From the cell containing the given text, extract its center point as [x, y] coordinate. 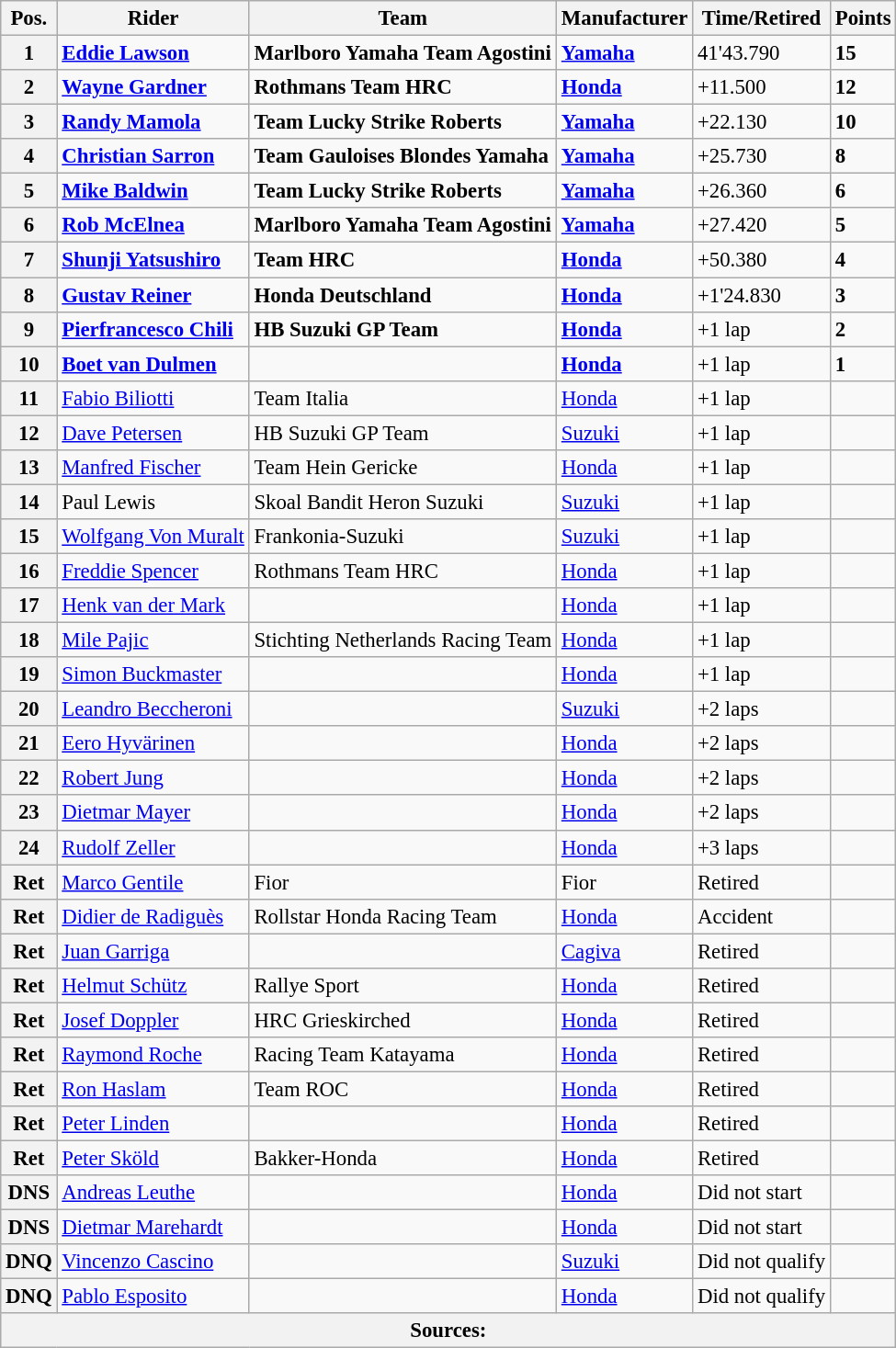
7 [29, 260]
Wolfgang Von Muralt [153, 537]
Eddie Lawson [153, 53]
Randy Mamola [153, 122]
Rudolf Zeller [153, 847]
+11.500 [762, 87]
Team Gauloises Blondes Yamaha [403, 156]
+3 laps [762, 847]
Juan Garriga [153, 951]
Henk van der Mark [153, 606]
Rob McElnea [153, 225]
+27.420 [762, 225]
13 [29, 468]
+25.730 [762, 156]
Cagiva [625, 951]
Rider [153, 18]
Raymond Roche [153, 1055]
Andreas Leuthe [153, 1193]
Team Hein Gericke [403, 468]
Stichting Netherlands Racing Team [403, 640]
9 [29, 329]
Didier de Radiguès [153, 916]
Dave Petersen [153, 433]
Frankonia-Suzuki [403, 537]
Eero Hyvärinen [153, 743]
Josef Doppler [153, 1020]
Shunji Yatsushiro [153, 260]
19 [29, 674]
Dietmar Mayer [153, 813]
+50.380 [762, 260]
Mike Baldwin [153, 191]
HRC Grieskirched [403, 1020]
23 [29, 813]
16 [29, 571]
Mile Pajic [153, 640]
18 [29, 640]
14 [29, 502]
Paul Lewis [153, 502]
Honda Deutschland [403, 295]
Accident [762, 916]
Skoal Bandit Heron Suzuki [403, 502]
Robert Jung [153, 778]
Manfred Fischer [153, 468]
+26.360 [762, 191]
Points [862, 18]
Team [403, 18]
Rallye Sport [403, 986]
Fabio Biliotti [153, 398]
Pablo Esposito [153, 1297]
Team HRC [403, 260]
Pos. [29, 18]
Manufacturer [625, 18]
Pierfrancesco Chili [153, 329]
+1'24.830 [762, 295]
20 [29, 709]
Team ROC [403, 1089]
Boet van Dulmen [153, 364]
Ron Haslam [153, 1089]
Racing Team Katayama [403, 1055]
Peter Linden [153, 1124]
Simon Buckmaster [153, 674]
21 [29, 743]
Christian Sarron [153, 156]
Vincenzo Cascino [153, 1262]
+22.130 [762, 122]
41'43.790 [762, 53]
Time/Retired [762, 18]
Wayne Gardner [153, 87]
Leandro Beccheroni [153, 709]
Dietmar Marehardt [153, 1228]
Helmut Schütz [153, 986]
Bakker-Honda [403, 1159]
24 [29, 847]
Marco Gentile [153, 882]
Rollstar Honda Racing Team [403, 916]
22 [29, 778]
Freddie Spencer [153, 571]
Gustav Reiner [153, 295]
11 [29, 398]
17 [29, 606]
Peter Sköld [153, 1159]
Team Italia [403, 398]
